Scan for the cell matching the given text and deliver its [X, Y] coordinate at center. 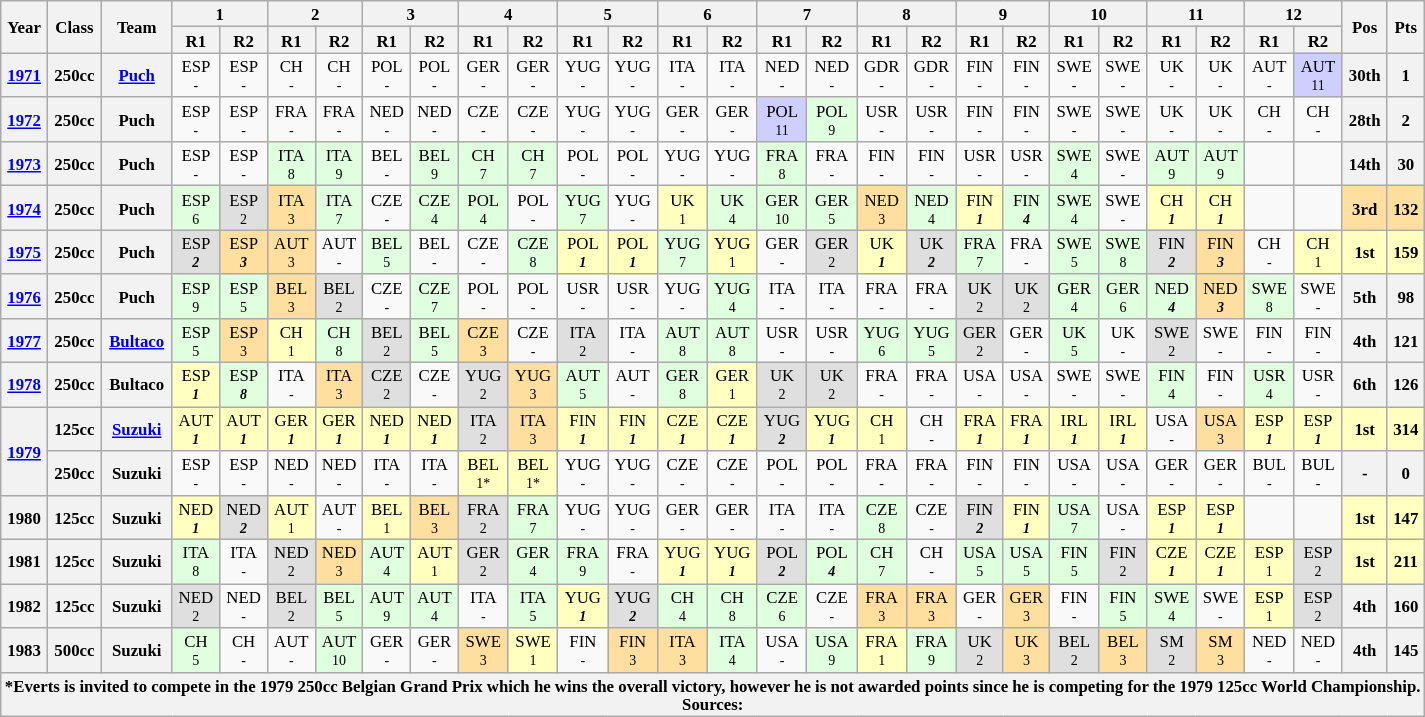
SWE5 [1074, 252]
AUT10 [339, 650]
FRA2 [483, 517]
ITA4 [732, 650]
AUT3 [291, 252]
1971 [24, 75]
12 [1294, 14]
Team [136, 27]
UK5 [1074, 341]
SWE2 [1172, 341]
Pts [1406, 27]
159 [1406, 252]
30 [1406, 164]
1977 [24, 341]
121 [1406, 341]
3 [410, 14]
YUG3 [533, 385]
POL9 [832, 120]
5th [1364, 296]
6 [708, 14]
SM3 [1220, 650]
1978 [24, 385]
1975 [24, 252]
132 [1406, 208]
SM2 [1172, 650]
ESP9 [196, 296]
14th [1364, 164]
8 [907, 14]
CH4 [683, 606]
YUG4 [732, 296]
1973 [24, 164]
126 [1406, 385]
POL2 [782, 562]
1974 [24, 208]
10 [1099, 14]
1980 [24, 517]
Pos [1364, 27]
Class [74, 27]
ITA5 [533, 606]
CZE7 [435, 296]
ITA9 [339, 164]
CZE4 [435, 208]
UK4 [732, 208]
USR4 [1270, 385]
USA7 [1074, 517]
- [1364, 473]
YUG6 [882, 341]
FRA8 [782, 164]
AUT11 [1318, 75]
ESP6 [196, 208]
BEL1 [387, 517]
3rd [1364, 208]
1981 [24, 562]
YUG5 [932, 341]
SWE1 [533, 650]
USA3 [1220, 429]
BEL9 [435, 164]
GER8 [683, 385]
1972 [24, 120]
USA9 [832, 650]
CZE6 [782, 606]
AUT5 [583, 385]
314 [1406, 429]
1979 [24, 451]
147 [1406, 517]
1983 [24, 650]
160 [1406, 606]
9 [1002, 14]
211 [1406, 562]
98 [1406, 296]
11 [1196, 14]
GER10 [782, 208]
ITA7 [339, 208]
1976 [24, 296]
1982 [24, 606]
CZE2 [387, 385]
GER6 [1124, 296]
4 [508, 14]
CZE3 [483, 341]
6th [1364, 385]
SWE3 [483, 650]
UK3 [1026, 650]
CH5 [196, 650]
500cc [74, 650]
7 [807, 14]
Year [24, 27]
145 [1406, 650]
5 [608, 14]
POL11 [782, 120]
GER3 [1026, 606]
ESP8 [244, 385]
GER5 [832, 208]
30th [1364, 75]
28th [1364, 120]
0 [1406, 473]
